Search for the cell housing the specified text and yield its [X, Y] center coordinate. 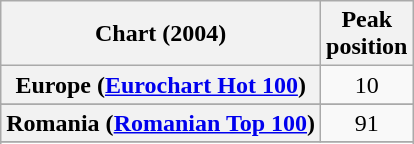
91 [367, 123]
Romania (Romanian Top 100) [161, 123]
10 [367, 85]
Peakposition [367, 34]
Europe (Eurochart Hot 100) [161, 85]
Chart (2004) [161, 34]
